Capture the cell that displays the provided text and extract its (x, y) central coordinate. 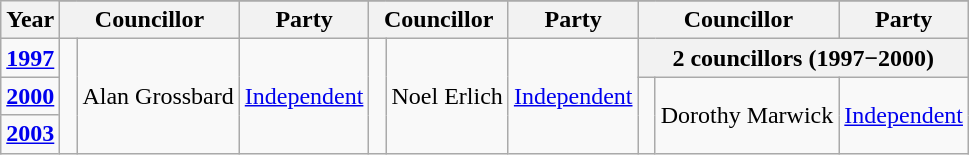
Dorothy Marwick (747, 115)
2003 (30, 134)
2 councillors (1997−2000) (803, 58)
Year (30, 20)
Noel Erlich (447, 96)
1997 (30, 58)
Alan Grossbard (158, 96)
2000 (30, 96)
